Output the (X, Y) coordinate of the center of the cell containing the given text.  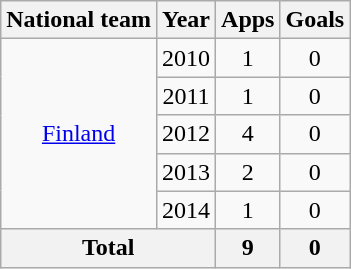
2011 (186, 96)
2010 (186, 58)
Total (108, 248)
9 (248, 248)
2 (248, 172)
National team (79, 20)
Apps (248, 20)
2012 (186, 134)
Year (186, 20)
Finland (79, 134)
Goals (315, 20)
4 (248, 134)
2013 (186, 172)
2014 (186, 210)
